Scan for the cell matching the given text and deliver its [x, y] coordinate at center. 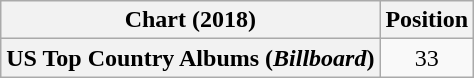
Chart (2018) [190, 20]
US Top Country Albums (Billboard) [190, 58]
Position [427, 20]
33 [427, 58]
